For the text-containing cell, return its midpoint in (x, y) coordinate format. 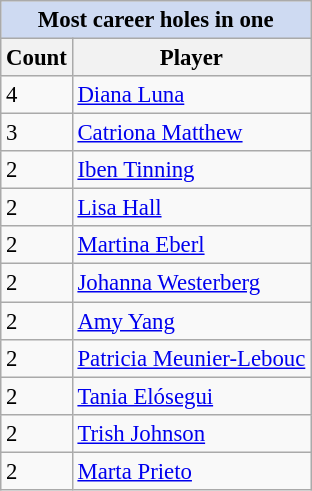
4 (36, 95)
Count (36, 58)
Tania Elósegui (191, 396)
Player (191, 58)
Diana Luna (191, 95)
Most career holes in one (156, 20)
Amy Yang (191, 321)
Martina Eberl (191, 245)
Trish Johnson (191, 433)
Lisa Hall (191, 208)
Johanna Westerberg (191, 283)
Patricia Meunier-Lebouc (191, 358)
3 (36, 133)
Marta Prieto (191, 471)
Catriona Matthew (191, 133)
Iben Tinning (191, 170)
